Return the (x, y) coordinate for the center point of the cell that contains the specified text.  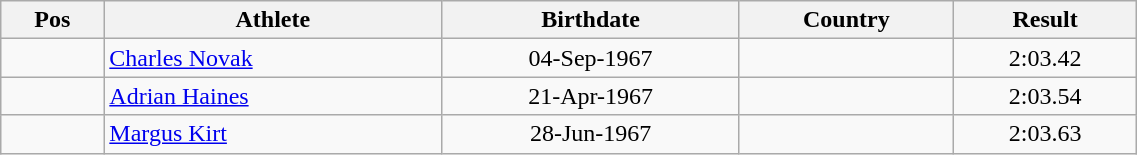
21-Apr-1967 (591, 96)
Margus Kirt (273, 134)
2:03.54 (1044, 96)
28-Jun-1967 (591, 134)
Adrian Haines (273, 96)
2:03.63 (1044, 134)
2:03.42 (1044, 58)
04-Sep-1967 (591, 58)
Country (846, 20)
Charles Novak (273, 58)
Result (1044, 20)
Pos (52, 20)
Athlete (273, 20)
Birthdate (591, 20)
